Determine the (X, Y) coordinate at the center of the cell enclosing the given text.  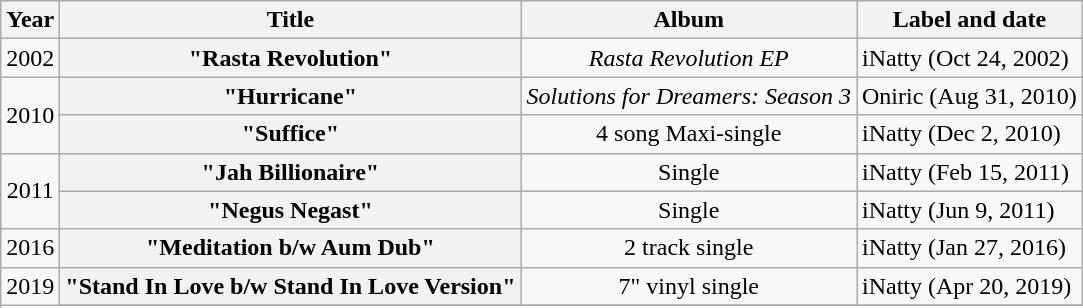
2019 (30, 286)
"Rasta Revolution" (290, 58)
"Jah Billionaire" (290, 172)
"Hurricane" (290, 96)
Album (689, 20)
iNatty (Dec 2, 2010) (969, 134)
2010 (30, 115)
iNatty (Oct 24, 2002) (969, 58)
2 track single (689, 248)
Solutions for Dreamers: Season 3 (689, 96)
"Negus Negast" (290, 210)
"Suffice" (290, 134)
iNatty (Feb 15, 2011) (969, 172)
2002 (30, 58)
2011 (30, 191)
7" vinyl single (689, 286)
Label and date (969, 20)
"Meditation b/w Aum Dub" (290, 248)
2016 (30, 248)
iNatty (Jun 9, 2011) (969, 210)
4 song Maxi-single (689, 134)
iNatty (Jan 27, 2016) (969, 248)
Year (30, 20)
Title (290, 20)
"Stand In Love b/w Stand In Love Version" (290, 286)
Rasta Revolution EP (689, 58)
Oniric (Aug 31, 2010) (969, 96)
iNatty (Apr 20, 2019) (969, 286)
